Identify which cell holds the provided text, then report its [x, y] central coordinate. 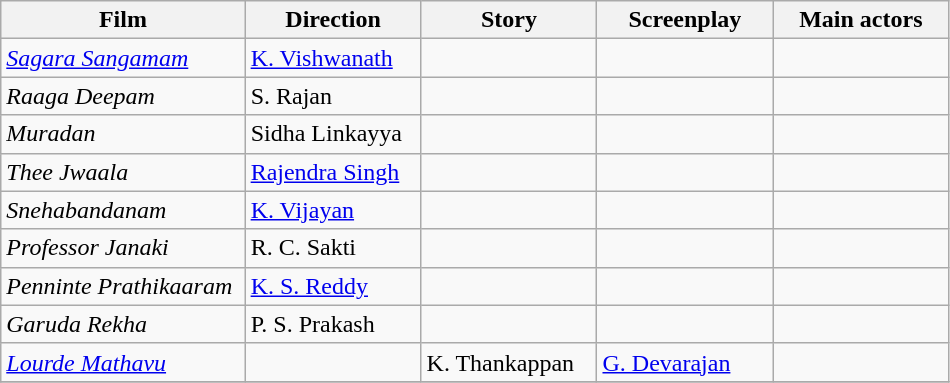
Story [509, 20]
Rajendra Singh [333, 172]
Film [123, 20]
G. Devarajan [685, 362]
K. Vijayan [333, 210]
Muradan [123, 134]
Main actors [861, 20]
K. Vishwanath [333, 58]
R. C. Sakti [333, 248]
Sagara Sangamam [123, 58]
K. S. Reddy [333, 286]
S. Rajan [333, 96]
Screenplay [685, 20]
K. Thankappan [509, 362]
Sidha Linkayya [333, 134]
Garuda Rekha [123, 324]
Direction [333, 20]
Raaga Deepam [123, 96]
Thee Jwaala [123, 172]
P. S. Prakash [333, 324]
Snehabandanam [123, 210]
Lourde Mathavu [123, 362]
Penninte Prathikaaram [123, 286]
Professor Janaki [123, 248]
